Provide the [X, Y] coordinate of the cell's center where the given text is located.  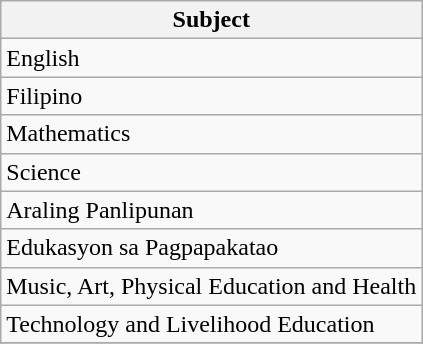
Subject [212, 20]
Filipino [212, 96]
Science [212, 172]
Music, Art, Physical Education and Health [212, 286]
English [212, 58]
Edukasyon sa Pagpapakatao [212, 248]
Araling Panlipunan [212, 210]
Mathematics [212, 134]
Technology and Livelihood Education [212, 324]
